Output the [x, y] coordinate of the center of the cell containing the given text.  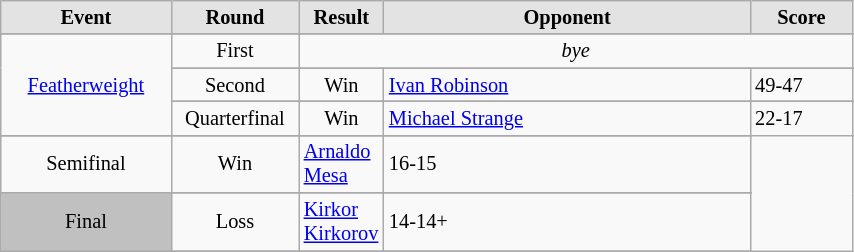
Quarterfinal [235, 118]
Kirkor Kirkorov [342, 222]
Arnaldo Mesa [342, 164]
bye [576, 51]
Score [801, 17]
Result [342, 17]
Loss [235, 222]
Ivan Robinson [567, 85]
14-14+ [567, 222]
Opponent [567, 17]
First [235, 51]
Featherweight [86, 84]
Final [86, 222]
49-47 [801, 85]
22-17 [801, 118]
16-15 [567, 164]
Event [86, 17]
Semifinal [86, 164]
Second [235, 85]
Michael Strange [567, 118]
Round [235, 17]
